Return the [x, y] coordinate for the center point of the cell that contains the specified text.  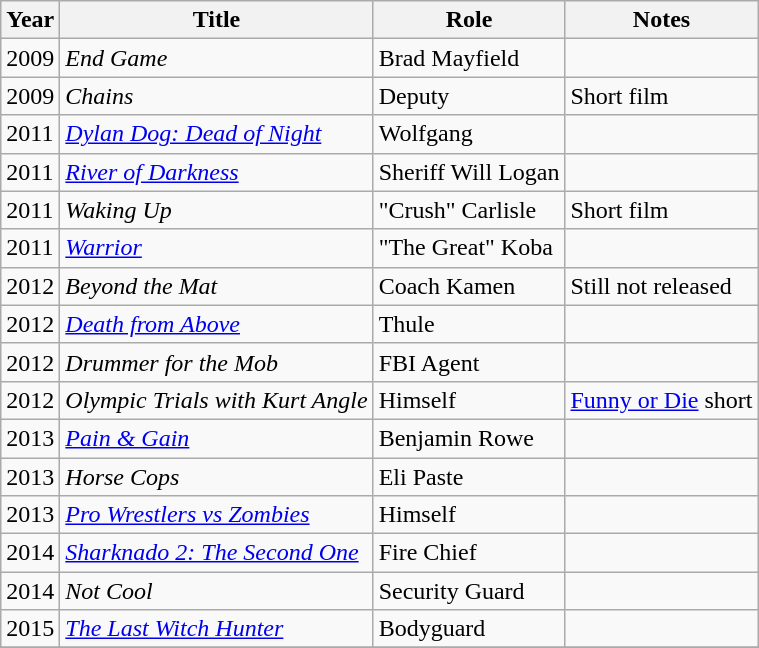
Olympic Trials with Kurt Angle [216, 400]
"Crush" Carlisle [469, 210]
The Last Witch Hunter [216, 629]
"The Great" Koba [469, 248]
Title [216, 20]
Pro Wrestlers vs Zombies [216, 515]
Brad Mayfield [469, 58]
Sheriff Will Logan [469, 172]
Beyond the Mat [216, 286]
Bodyguard [469, 629]
2015 [30, 629]
Still not released [662, 286]
Sharknado 2: The Second One [216, 553]
Death from Above [216, 324]
Drummer for the Mob [216, 362]
Thule [469, 324]
Warrior [216, 248]
Not Cool [216, 591]
Security Guard [469, 591]
Coach Kamen [469, 286]
End Game [216, 58]
Eli Paste [469, 477]
FBI Agent [469, 362]
Waking Up [216, 210]
Horse Cops [216, 477]
Fire Chief [469, 553]
Funny or Die short [662, 400]
Role [469, 20]
Benjamin Rowe [469, 438]
Dylan Dog: Dead of Night [216, 134]
River of Darkness [216, 172]
Year [30, 20]
Wolfgang [469, 134]
Pain & Gain [216, 438]
Notes [662, 20]
Chains [216, 96]
Deputy [469, 96]
